Detect which cell encompasses the target text, then output its (x, y) center coordinate. 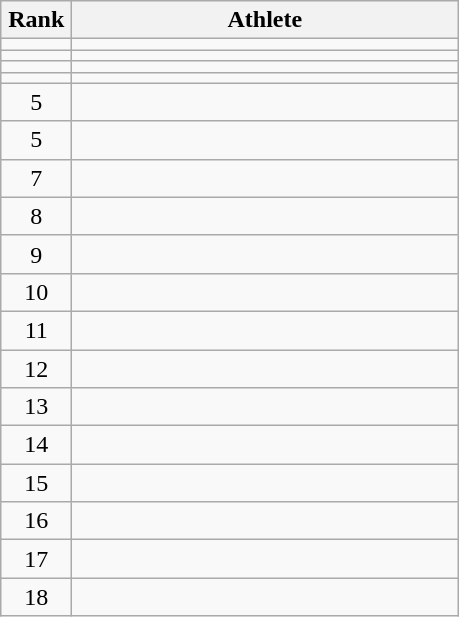
Rank (36, 20)
17 (36, 559)
16 (36, 521)
8 (36, 216)
10 (36, 292)
9 (36, 254)
14 (36, 445)
Athlete (265, 20)
7 (36, 178)
12 (36, 369)
13 (36, 407)
18 (36, 597)
11 (36, 330)
15 (36, 483)
